Scan for the cell matching the given text and deliver its [x, y] coordinate at center. 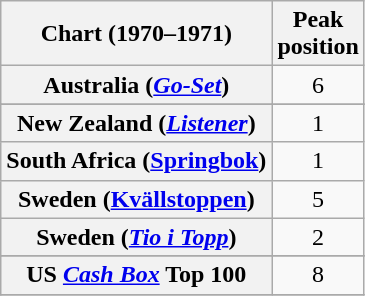
Chart (1970–1971) [136, 34]
Sweden (Kvällstoppen) [136, 199]
New Zealand (Listener) [136, 123]
US Cash Box Top 100 [136, 275]
2 [318, 237]
Peakposition [318, 34]
6 [318, 85]
Australia (Go-Set) [136, 85]
Sweden (Tio i Topp) [136, 237]
5 [318, 199]
South Africa (Springbok) [136, 161]
8 [318, 275]
